Locate the cell with the specified text and output its [x, y] center coordinate. 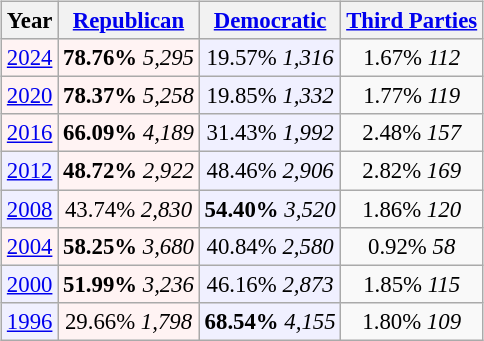
2008 [30, 209]
1.85% 115 [412, 284]
0.92% 58 [412, 246]
2000 [30, 284]
48.72% 2,922 [129, 171]
2020 [30, 96]
48.46% 2,906 [270, 171]
2004 [30, 246]
2.48% 157 [412, 133]
19.57% 1,316 [270, 58]
66.09% 4,189 [129, 133]
1.77% 119 [412, 96]
1.80% 109 [412, 321]
Year [30, 21]
1.86% 120 [412, 209]
78.76% 5,295 [129, 58]
Third Parties [412, 21]
46.16% 2,873 [270, 284]
40.84% 2,580 [270, 246]
68.54% 4,155 [270, 321]
2024 [30, 58]
1996 [30, 321]
58.25% 3,680 [129, 246]
2012 [30, 171]
31.43% 1,992 [270, 133]
78.37% 5,258 [129, 96]
43.74% 2,830 [129, 209]
51.99% 3,236 [129, 284]
19.85% 1,332 [270, 96]
29.66% 1,798 [129, 321]
Democratic [270, 21]
1.67% 112 [412, 58]
Republican [129, 21]
54.40% 3,520 [270, 209]
2016 [30, 133]
2.82% 169 [412, 171]
